Provide the [x, y] coordinate of the cell's center where the given text is located.  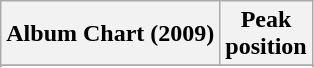
Peakposition [266, 34]
Album Chart (2009) [110, 34]
